Identify which cell holds the provided text, then report its (X, Y) central coordinate. 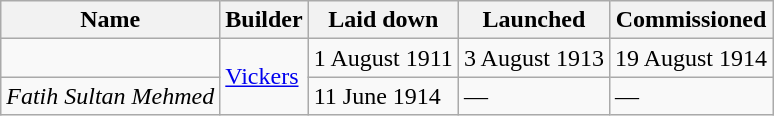
11 June 1914 (383, 96)
Commissioned (690, 20)
Fatih Sultan Mehmed (110, 96)
3 August 1913 (534, 58)
Builder (264, 20)
Launched (534, 20)
19 August 1914 (690, 58)
Name (110, 20)
Vickers (264, 77)
Laid down (383, 20)
1 August 1911 (383, 58)
